Find where the given text appears and provide that cell's center as (X, Y) coordinate. 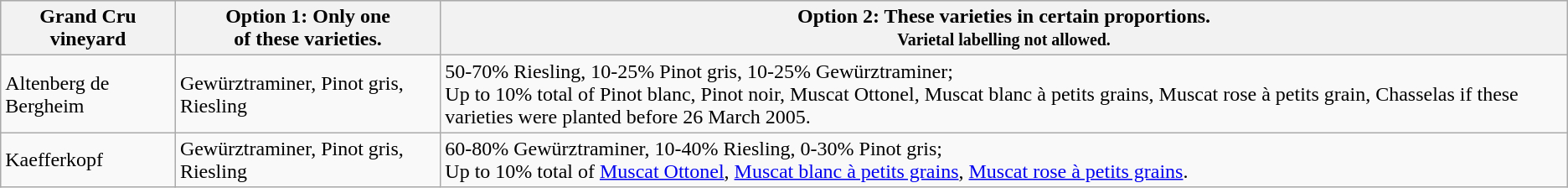
Altenberg de Bergheim (89, 94)
Option 2: These varieties in certain proportions.Varietal labelling not allowed. (1003, 29)
Kaefferkopf (89, 159)
Grand Cru vineyard (89, 29)
Option 1: Only oneof these varieties. (307, 29)
